Output the (X, Y) coordinate of the center of the cell containing the given text.  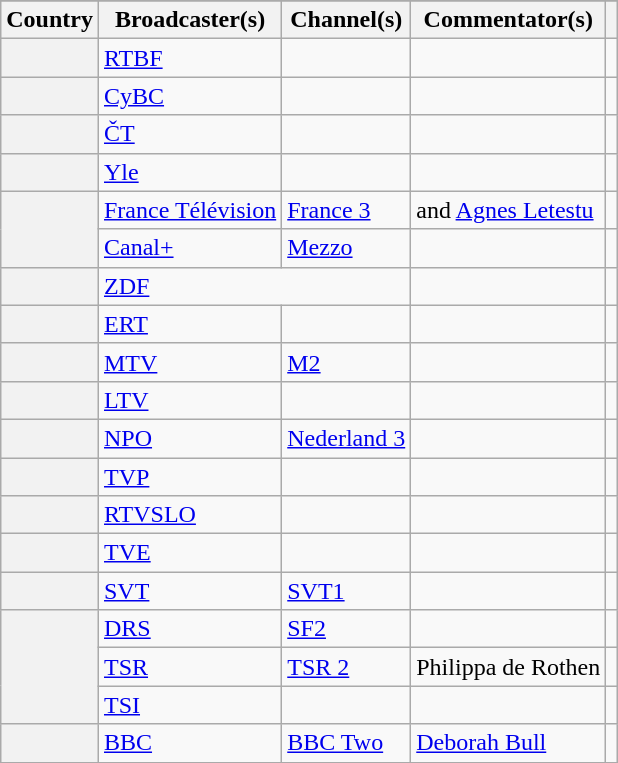
TVE (190, 553)
and Agnes Letestu (508, 210)
NPO (190, 438)
DRS (190, 629)
ZDF (254, 286)
Commentator(s) (508, 20)
Broadcaster(s) (190, 20)
ERT (190, 324)
TSR (190, 667)
TSR 2 (346, 667)
France Télévision (190, 210)
Canal+ (190, 248)
Mezzo (346, 248)
Yle (190, 172)
LTV (190, 400)
SVT1 (346, 591)
M2 (346, 362)
BBC (190, 743)
France 3 (346, 210)
TVP (190, 477)
Channel(s) (346, 20)
Deborah Bull (508, 743)
Nederland 3 (346, 438)
ČT (190, 134)
Country (50, 20)
RTBF (190, 58)
MTV (190, 362)
TSI (190, 705)
SF2 (346, 629)
RTVSLO (190, 515)
Philippa de Rothen (508, 667)
CyBC (190, 96)
BBC Two (346, 743)
SVT (190, 591)
